Scan for the cell matching the given text and deliver its (X, Y) coordinate at center. 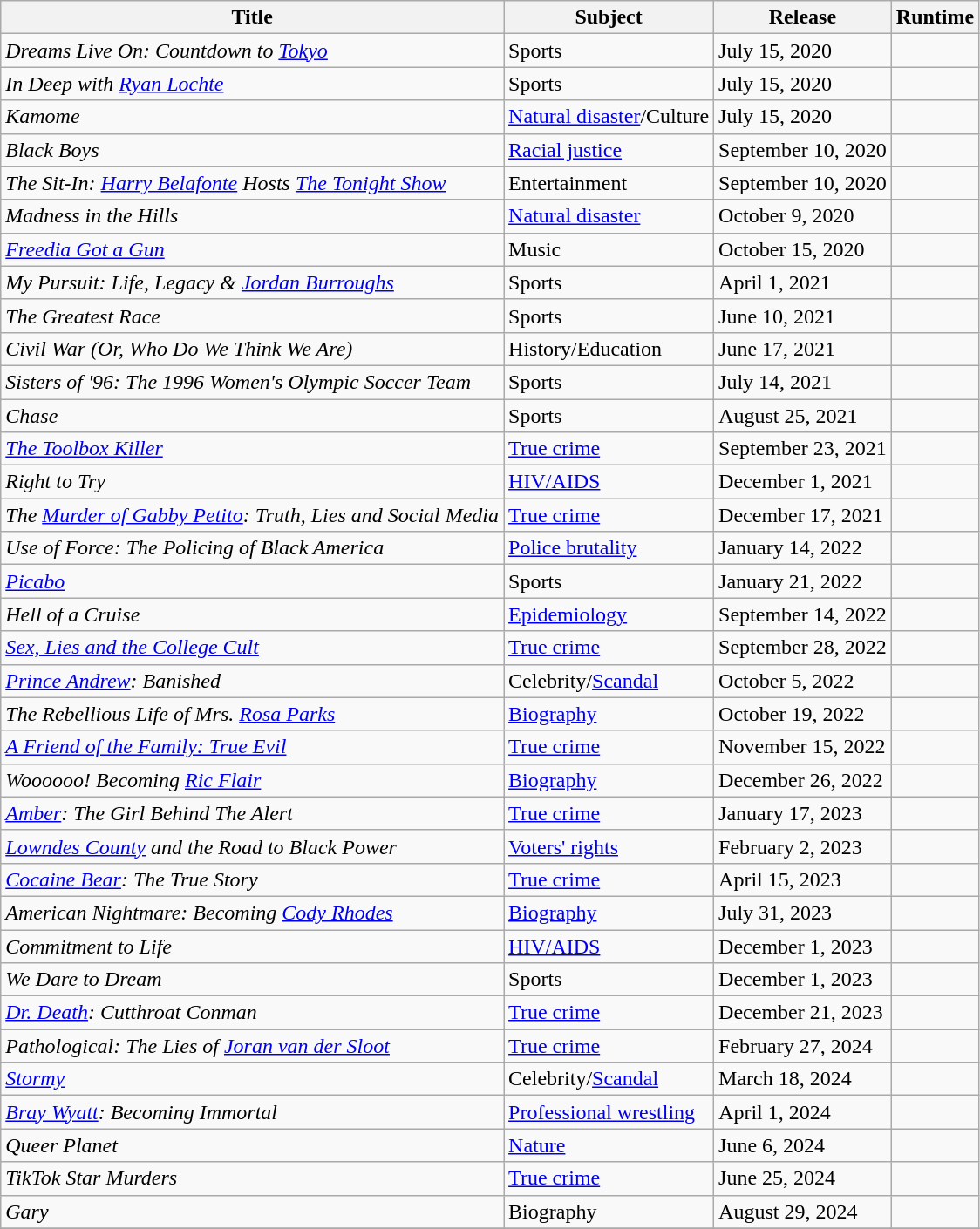
September 23, 2021 (803, 449)
The Rebellious Life of Mrs. Rosa Parks (253, 714)
February 27, 2024 (803, 1046)
Hell of a Cruise (253, 614)
Stormy (253, 1079)
Nature (609, 1145)
Natural disaster/Culture (609, 117)
April 15, 2023 (803, 879)
The Sit-In: Harry Belafonte Hosts The Tonight Show (253, 183)
Title (253, 17)
TikTok Star Murders (253, 1178)
December 26, 2022 (803, 780)
December 21, 2023 (803, 1013)
Lowndes County and the Road to Black Power (253, 846)
Woooooo! Becoming Ric Flair (253, 780)
April 1, 2024 (803, 1112)
October 19, 2022 (803, 714)
Commitment to Life (253, 946)
Chase (253, 416)
November 15, 2022 (803, 747)
Madness in the Hills (253, 216)
Epidemiology (609, 614)
June 17, 2021 (803, 349)
Cocaine Bear: The True Story (253, 879)
Runtime (935, 17)
March 18, 2024 (803, 1079)
Amber: The Girl Behind The Alert (253, 813)
Prince Andrew: Banished (253, 681)
Picabo (253, 581)
Release (803, 17)
The Toolbox Killer (253, 449)
In Deep with Ryan Lochte (253, 84)
September 14, 2022 (803, 614)
Queer Planet (253, 1145)
October 15, 2020 (803, 249)
American Nightmare: Becoming Cody Rhodes (253, 913)
The Murder of Gabby Petito: Truth, Lies and Social Media (253, 515)
Sisters of '96: The 1996 Women's Olympic Soccer Team (253, 382)
Voters' rights (609, 846)
Right to Try (253, 482)
Racial justice (609, 150)
December 1, 2021 (803, 482)
A Friend of the Family: True Evil (253, 747)
We Dare to Dream (253, 980)
Pathological: The Lies of Joran van der Sloot (253, 1046)
January 14, 2022 (803, 548)
Natural disaster (609, 216)
Bray Wyatt: Becoming Immortal (253, 1112)
June 25, 2024 (803, 1178)
Use of Force: The Policing of Black America (253, 548)
October 9, 2020 (803, 216)
July 14, 2021 (803, 382)
Police brutality (609, 548)
June 10, 2021 (803, 316)
December 17, 2021 (803, 515)
Professional wrestling (609, 1112)
June 6, 2024 (803, 1145)
Music (609, 249)
Sex, Lies and the College Cult (253, 648)
Dreams Live On: Countdown to Tokyo (253, 51)
Entertainment (609, 183)
Subject (609, 17)
Civil War (Or, Who Do We Think We Are) (253, 349)
January 21, 2022 (803, 581)
April 1, 2021 (803, 282)
My Pursuit: Life, Legacy & Jordan Burroughs (253, 282)
January 17, 2023 (803, 813)
October 5, 2022 (803, 681)
Dr. Death: Cutthroat Conman (253, 1013)
Gary (253, 1212)
Black Boys (253, 150)
August 29, 2024 (803, 1212)
Kamome (253, 117)
Freedia Got a Gun (253, 249)
September 28, 2022 (803, 648)
February 2, 2023 (803, 846)
July 31, 2023 (803, 913)
The Greatest Race (253, 316)
History/Education (609, 349)
August 25, 2021 (803, 416)
